Identify which cell holds the provided text, then report its (X, Y) central coordinate. 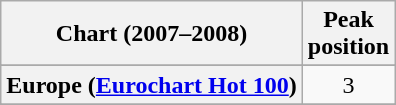
3 (348, 85)
Peakposition (348, 34)
Chart (2007–2008) (152, 34)
Europe (Eurochart Hot 100) (152, 85)
